Return the [X, Y] coordinate for the center point of the cell that contains the specified text.  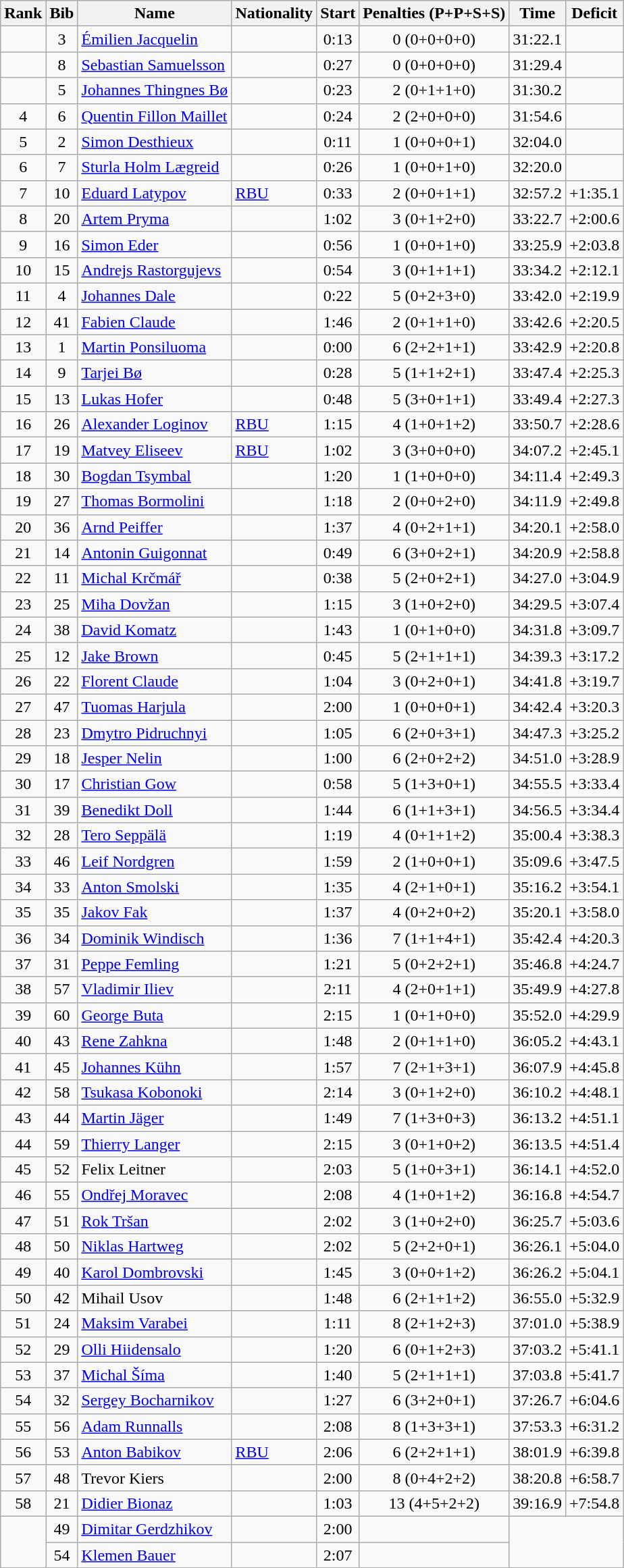
+2:58.0 [594, 527]
+5:04.1 [594, 1272]
2 (1+0+0+1) [434, 861]
36:26.2 [538, 1272]
35:20.1 [538, 913]
1:18 [338, 502]
Nationality [274, 13]
1:57 [338, 1066]
36:05.2 [538, 1041]
Time [538, 13]
+2:49.8 [594, 502]
Simon Eder [155, 244]
33:42.6 [538, 322]
Johannes Kühn [155, 1066]
7 (1+1+4+1) [434, 938]
31:22.1 [538, 39]
5 (0+2+2+1) [434, 964]
+2:25.3 [594, 373]
1:27 [338, 1401]
Karol Dombrovski [155, 1272]
2:11 [338, 990]
+2:19.9 [594, 296]
37:03.8 [538, 1375]
2:07 [338, 1555]
37:26.7 [538, 1401]
+3:54.1 [594, 887]
2:14 [338, 1092]
33:25.9 [538, 244]
7 (2+1+3+1) [434, 1066]
5 (3+0+1+1) [434, 399]
David Komatz [155, 630]
2 (0+0+2+0) [434, 502]
31:29.4 [538, 65]
1:46 [338, 322]
Felix Leitner [155, 1170]
+4:24.7 [594, 964]
Matvey Eliseev [155, 450]
+5:41.1 [594, 1349]
5 (1+1+2+1) [434, 373]
+3:19.7 [594, 681]
+5:41.7 [594, 1375]
3 (0+0+1+2) [434, 1272]
34:11.4 [538, 476]
35:52.0 [538, 1015]
1 [62, 348]
Mihail Usov [155, 1298]
38:20.8 [538, 1478]
+3:33.4 [594, 784]
Lukas Hofer [155, 399]
6 (2+1+1+2) [434, 1298]
1:40 [338, 1375]
Michal Šíma [155, 1375]
Martin Jäger [155, 1118]
Jakov Fak [155, 913]
0:54 [338, 270]
5 (1+0+3+1) [434, 1170]
0:45 [338, 655]
8 (2+1+2+3) [434, 1324]
35:00.4 [538, 836]
Rank [23, 13]
0:27 [338, 65]
36:25.7 [538, 1221]
Dominik Windisch [155, 938]
Olli Hiidensalo [155, 1349]
1:21 [338, 964]
0:48 [338, 399]
1:19 [338, 836]
6 (2+0+3+1) [434, 732]
+2:27.3 [594, 399]
1:00 [338, 759]
+2:28.6 [594, 425]
13 (4+5+2+2) [434, 1503]
Quentin Fillon Maillet [155, 116]
2:06 [338, 1452]
Artem Pryma [155, 219]
5 (2+0+2+1) [434, 578]
+3:47.5 [594, 861]
36:16.8 [538, 1195]
Trevor Kiers [155, 1478]
1:35 [338, 887]
37:03.2 [538, 1349]
0:58 [338, 784]
36:55.0 [538, 1298]
Alexander Loginov [155, 425]
33:22.7 [538, 219]
+5:04.0 [594, 1247]
34:29.5 [538, 604]
1:43 [338, 630]
36:10.2 [538, 1092]
Florent Claude [155, 681]
4 (2+0+1+1) [434, 990]
Ondřej Moravec [155, 1195]
35:42.4 [538, 938]
+2:12.1 [594, 270]
+7:54.8 [594, 1503]
Rene Zahkna [155, 1041]
Fabien Claude [155, 322]
Miha Dovžan [155, 604]
32:04.0 [538, 142]
34:31.8 [538, 630]
George Buta [155, 1015]
+3:25.2 [594, 732]
Klemen Bauer [155, 1555]
Eduard Latypov [155, 193]
34:56.5 [538, 810]
34:20.1 [538, 527]
0:28 [338, 373]
Anton Babikov [155, 1452]
3 (0+1+0+2) [434, 1144]
4 (0+2+0+2) [434, 913]
Maksim Varabei [155, 1324]
0:24 [338, 116]
+3:09.7 [594, 630]
34:55.5 [538, 784]
+4:27.8 [594, 990]
+2:45.1 [594, 450]
1:44 [338, 810]
36:14.1 [538, 1170]
Niklas Hartweg [155, 1247]
+1:35.1 [594, 193]
Anton Smolski [155, 887]
36:26.1 [538, 1247]
4 (2+1+0+1) [434, 887]
5 (0+2+3+0) [434, 296]
+2:03.8 [594, 244]
+4:54.7 [594, 1195]
Penalties (P+P+S+S) [434, 13]
+3:04.9 [594, 578]
+4:51.4 [594, 1144]
36:07.9 [538, 1066]
+6:31.2 [594, 1426]
0:56 [338, 244]
35:46.8 [538, 964]
+5:03.6 [594, 1221]
1:11 [338, 1324]
2 [62, 142]
60 [62, 1015]
0:22 [338, 296]
Bib [62, 13]
0:13 [338, 39]
+4:48.1 [594, 1092]
6 (3+0+2+1) [434, 553]
34:51.0 [538, 759]
Tsukasa Kobonoki [155, 1092]
Michal Krčmář [155, 578]
1:05 [338, 732]
Leif Nordgren [155, 861]
0:00 [338, 348]
+3:58.0 [594, 913]
Christian Gow [155, 784]
31:54.6 [538, 116]
33:50.7 [538, 425]
Sergey Bocharnikov [155, 1401]
Johannes Dale [155, 296]
37:01.0 [538, 1324]
+4:45.8 [594, 1066]
0:23 [338, 90]
4 (0+2+1+1) [434, 527]
Johannes Thingnes Bø [155, 90]
0:33 [338, 193]
34:47.3 [538, 732]
+2:20.5 [594, 322]
+5:32.9 [594, 1298]
3 (0+1+1+1) [434, 270]
31:30.2 [538, 90]
+2:49.3 [594, 476]
Start [338, 13]
+2:58.8 [594, 553]
59 [62, 1144]
32:57.2 [538, 193]
Dmytro Pidruchnyi [155, 732]
35:16.2 [538, 887]
+6:04.6 [594, 1401]
1:36 [338, 938]
+4:52.0 [594, 1170]
Jake Brown [155, 655]
+3:28.9 [594, 759]
34:39.3 [538, 655]
Émilien Jacquelin [155, 39]
1 (1+0+0+0) [434, 476]
Dimitar Gerdzhikov [155, 1529]
Name [155, 13]
Benedikt Doll [155, 810]
33:42.0 [538, 296]
0:49 [338, 553]
0:38 [338, 578]
33:47.4 [538, 373]
Peppe Femling [155, 964]
Vladimir Iliev [155, 990]
+6:39.8 [594, 1452]
+4:51.1 [594, 1118]
0:11 [338, 142]
+6:58.7 [594, 1478]
39:16.9 [538, 1503]
Andrejs Rastorgujevs [155, 270]
4 (0+1+1+2) [434, 836]
6 (0+1+2+3) [434, 1349]
Simon Desthieux [155, 142]
Tero Seppälä [155, 836]
1:03 [338, 1503]
Didier Bionaz [155, 1503]
1:59 [338, 861]
32:20.0 [538, 167]
7 (1+3+0+3) [434, 1118]
2:03 [338, 1170]
1:04 [338, 681]
+3:17.2 [594, 655]
Sebastian Samuelsson [155, 65]
8 (1+3+3+1) [434, 1426]
+3:20.3 [594, 707]
+3:34.4 [594, 810]
+4:20.3 [594, 938]
+2:20.8 [594, 348]
+3:38.3 [594, 836]
Arnd Peiffer [155, 527]
Adam Runnalls [155, 1426]
Thierry Langer [155, 1144]
33:42.9 [538, 348]
5 (2+2+0+1) [434, 1247]
37:53.3 [538, 1426]
33:34.2 [538, 270]
3 (0+2+0+1) [434, 681]
Rok Tršan [155, 1221]
Sturla Holm Lægreid [155, 167]
1:49 [338, 1118]
34:11.9 [538, 502]
36:13.2 [538, 1118]
Thomas Bormolini [155, 502]
2 (2+0+0+0) [434, 116]
35:49.9 [538, 990]
Bogdan Tsymbal [155, 476]
+3:07.4 [594, 604]
Deficit [594, 13]
Tuomas Harjula [155, 707]
+4:43.1 [594, 1041]
Martin Ponsiluoma [155, 348]
Antonin Guigonnat [155, 553]
34:27.0 [538, 578]
34:20.9 [538, 553]
Jesper Nelin [155, 759]
6 (3+2+0+1) [434, 1401]
33:49.4 [538, 399]
3 [62, 39]
Tarjei Bø [155, 373]
6 (1+1+3+1) [434, 810]
36:13.5 [538, 1144]
5 (1+3+0+1) [434, 784]
34:07.2 [538, 450]
1:45 [338, 1272]
34:42.4 [538, 707]
+4:29.9 [594, 1015]
35:09.6 [538, 861]
34:41.8 [538, 681]
2 (0+0+1+1) [434, 193]
+5:38.9 [594, 1324]
+2:00.6 [594, 219]
0:26 [338, 167]
8 (0+4+2+2) [434, 1478]
3 (3+0+0+0) [434, 450]
38:01.9 [538, 1452]
6 (2+0+2+2) [434, 759]
